Extract the (x, y) coordinate from the center of the cell holding the provided text.  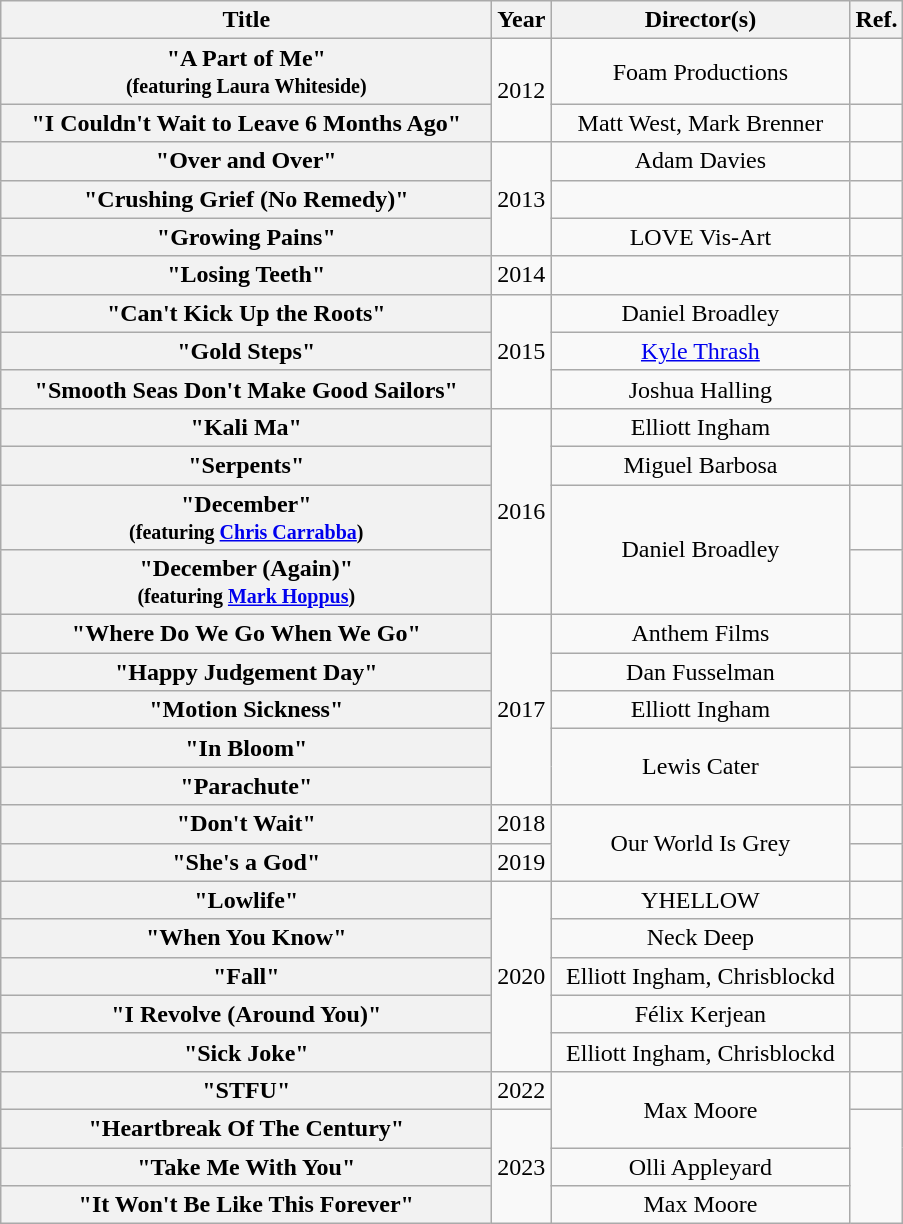
YHELLOW (700, 900)
Ref. (876, 20)
LOVE Vis-Art (700, 237)
Matt West, Mark Brenner (700, 123)
2019 (522, 862)
2015 (522, 351)
"Lowlife" (246, 900)
Year (522, 20)
2020 (522, 976)
2023 (522, 1166)
"I Couldn't Wait to Leave 6 Months Ago" (246, 123)
Title (246, 20)
"Kali Ma" (246, 427)
"Smooth Seas Don't Make Good Sailors" (246, 389)
"Heartbreak Of The Century" (246, 1128)
Lewis Cater (700, 767)
"In Bloom" (246, 748)
2012 (522, 90)
"STFU" (246, 1090)
2017 (522, 710)
"It Won't Be Like This Forever" (246, 1205)
Neck Deep (700, 938)
"Gold Steps" (246, 351)
2014 (522, 275)
"A Part of Me"(featuring Laura Whiteside) (246, 72)
"Where Do We Go When We Go" (246, 634)
"Serpents" (246, 465)
"Motion Sickness" (246, 710)
Director(s) (700, 20)
Félix Kerjean (700, 1014)
"When You Know" (246, 938)
Dan Fusselman (700, 672)
"Over and Over" (246, 161)
"I Revolve (Around You)" (246, 1014)
Olli Appleyard (700, 1167)
"Take Me With You" (246, 1167)
"December"(featuring Chris Carrabba) (246, 516)
Foam Productions (700, 72)
"Crushing Grief (No Remedy)" (246, 199)
Miguel Barbosa (700, 465)
"December (Again)"(featuring Mark Hoppus) (246, 582)
2018 (522, 824)
"She's a God" (246, 862)
"Losing Teeth" (246, 275)
Adam Davies (700, 161)
Joshua Halling (700, 389)
"Happy Judgement Day" (246, 672)
"Parachute" (246, 786)
"Don't Wait" (246, 824)
"Can't Kick Up the Roots" (246, 313)
"Fall" (246, 976)
Kyle Thrash (700, 351)
2016 (522, 511)
2022 (522, 1090)
Anthem Films (700, 634)
"Sick Joke" (246, 1052)
"Growing Pains" (246, 237)
2013 (522, 199)
Our World Is Grey (700, 843)
